Identify which cell holds the provided text, then report its [X, Y] central coordinate. 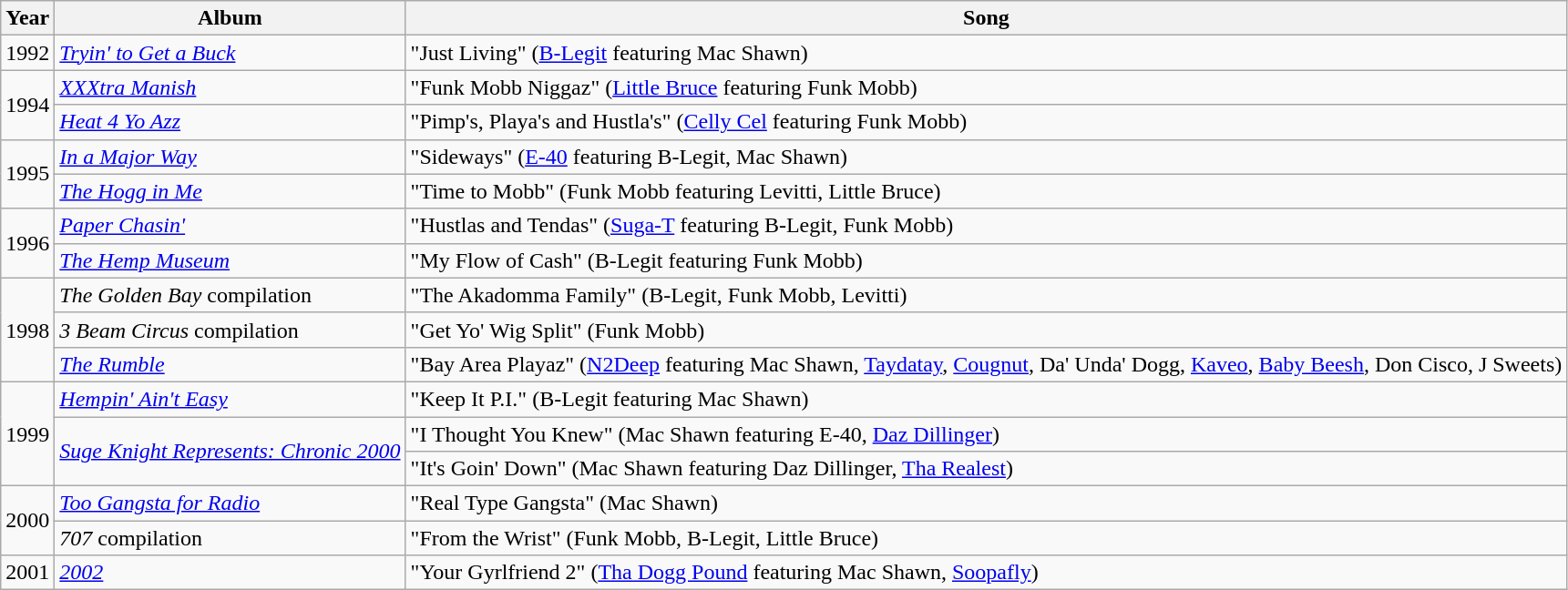
"Sideways" (E-40 featuring B-Legit, Mac Shawn) [986, 157]
"Your Gyrlfriend 2" (Tha Dogg Pound featuring Mac Shawn, Soopafly) [986, 573]
"It's Goin' Down" (Mac Shawn featuring Daz Dillinger, Tha Realest) [986, 469]
The Hemp Museum [230, 260]
In a Major Way [230, 157]
1995 [27, 174]
Tryin' to Get a Buck [230, 53]
"I Thought You Knew" (Mac Shawn featuring E-40, Daz Dillinger) [986, 434]
2000 [27, 521]
Heat 4 Yo Azz [230, 122]
XXXtra Manish [230, 87]
"Get Yo' Wig Split" (Funk Mobb) [986, 330]
"Real Type Gangsta" (Mac Shawn) [986, 504]
1999 [27, 433]
3 Beam Circus compilation [230, 330]
707 compilation [230, 538]
"Time to Mobb" (Funk Mobb featuring Levitti, Little Bruce) [986, 191]
"Funk Mobb Niggaz" (Little Bruce featuring Funk Mobb) [986, 87]
The Hogg in Me [230, 191]
2002 [230, 573]
"The Akadomma Family" (B-Legit, Funk Mobb, Levitti) [986, 295]
"Just Living" (B-Legit featuring Mac Shawn) [986, 53]
"Bay Area Playaz" (N2Deep featuring Mac Shawn, Taydatay, Cougnut, Da' Unda' Dogg, Kaveo, Baby Beesh, Don Cisco, J Sweets) [986, 364]
1994 [27, 105]
"From the Wrist" (Funk Mobb, B-Legit, Little Bruce) [986, 538]
Album [230, 18]
Suge Knight Represents: Chronic 2000 [230, 452]
"Pimp's, Playa's and Hustla's" (Celly Cel featuring Funk Mobb) [986, 122]
Year [27, 18]
"Hustlas and Tendas" (Suga-T featuring B-Legit, Funk Mobb) [986, 226]
"My Flow of Cash" (B-Legit featuring Funk Mobb) [986, 260]
Song [986, 18]
2001 [27, 573]
Too Gangsta for Radio [230, 504]
Hempin' Ain't Easy [230, 399]
1996 [27, 243]
"Keep It P.I." (B-Legit featuring Mac Shawn) [986, 399]
1992 [27, 53]
1998 [27, 330]
The Golden Bay compilation [230, 295]
Paper Chasin' [230, 226]
The Rumble [230, 364]
